Capture the cell that displays the provided text and extract its [x, y] central coordinate. 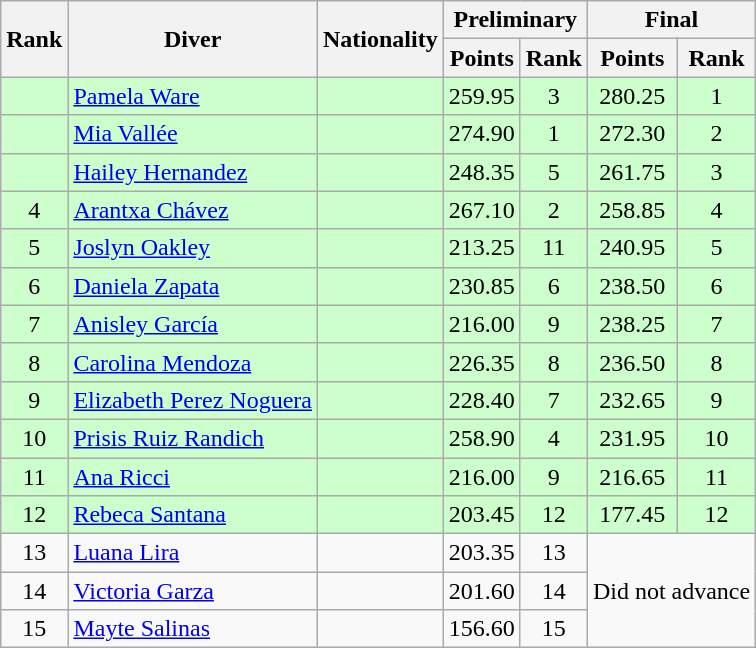
Mayte Salinas [193, 629]
Luana Lira [193, 553]
Prisis Ruiz Randich [193, 438]
226.35 [482, 362]
Elizabeth Perez Noguera [193, 400]
Pamela Ware [193, 96]
201.60 [482, 591]
Rebeca Santana [193, 515]
Victoria Garza [193, 591]
203.45 [482, 515]
238.25 [632, 324]
177.45 [632, 515]
216.65 [632, 477]
Joslyn Oakley [193, 248]
232.65 [632, 400]
259.95 [482, 96]
267.10 [482, 210]
248.35 [482, 172]
Ana Ricci [193, 477]
Mia Vallée [193, 134]
240.95 [632, 248]
Daniela Zapata [193, 286]
Anisley García [193, 324]
213.25 [482, 248]
Carolina Mendoza [193, 362]
Hailey Hernandez [193, 172]
280.25 [632, 96]
272.30 [632, 134]
Preliminary [515, 20]
Final [671, 20]
228.40 [482, 400]
236.50 [632, 362]
Arantxa Chávez [193, 210]
203.35 [482, 553]
231.95 [632, 438]
156.60 [482, 629]
230.85 [482, 286]
274.90 [482, 134]
258.90 [482, 438]
238.50 [632, 286]
Nationality [380, 39]
261.75 [632, 172]
Diver [193, 39]
Did not advance [671, 591]
258.85 [632, 210]
